Capture the cell that displays the provided text and extract its (X, Y) central coordinate. 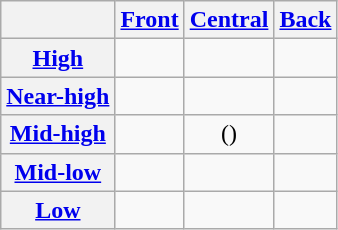
() (229, 134)
Mid-low (58, 172)
Front (150, 20)
Low (58, 210)
Near-high (58, 96)
Mid-high (58, 134)
Back (306, 20)
High (58, 58)
Central (229, 20)
